Search for the cell housing the specified text and yield its (X, Y) center coordinate. 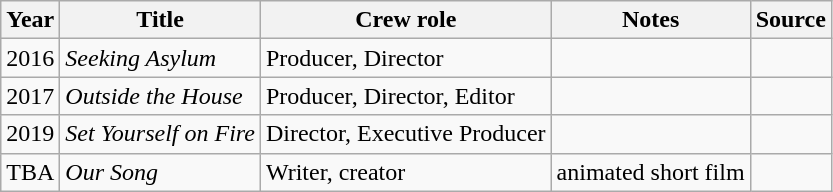
Year (30, 20)
Notes (650, 20)
Title (160, 20)
Producer, Director (406, 58)
2016 (30, 58)
Director, Executive Producer (406, 134)
animated short film (650, 172)
2017 (30, 96)
Producer, Director, Editor (406, 96)
Set Yourself on Fire (160, 134)
2019 (30, 134)
Writer, creator (406, 172)
Crew role (406, 20)
Our Song (160, 172)
Seeking Asylum (160, 58)
Source (790, 20)
Outside the House (160, 96)
TBA (30, 172)
